Scan for the cell matching the given text and deliver its (X, Y) coordinate at center. 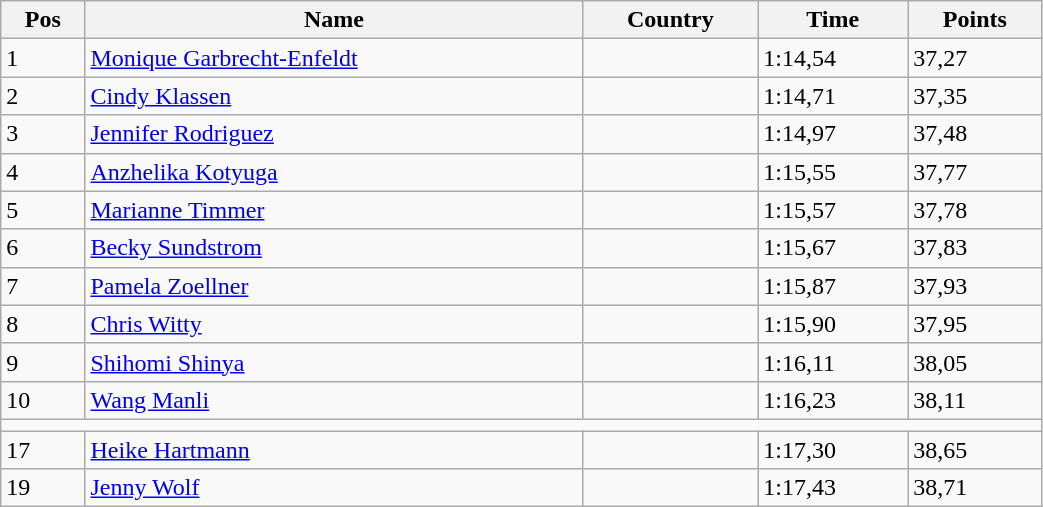
37,77 (975, 172)
Country (670, 20)
2 (43, 96)
Heike Hartmann (334, 449)
Anzhelika Kotyuga (334, 172)
9 (43, 362)
37,93 (975, 286)
Pos (43, 20)
37,78 (975, 210)
38,71 (975, 488)
8 (43, 324)
38,11 (975, 400)
37,35 (975, 96)
1:15,57 (833, 210)
1:16,23 (833, 400)
1:14,97 (833, 134)
3 (43, 134)
1:16,11 (833, 362)
Jennifer Rodriguez (334, 134)
Time (833, 20)
Becky Sundstrom (334, 248)
Jenny Wolf (334, 488)
37,48 (975, 134)
5 (43, 210)
Wang Manli (334, 400)
10 (43, 400)
37,83 (975, 248)
Pamela Zoellner (334, 286)
Chris Witty (334, 324)
17 (43, 449)
Marianne Timmer (334, 210)
38,05 (975, 362)
37,95 (975, 324)
1 (43, 58)
7 (43, 286)
Name (334, 20)
37,27 (975, 58)
Monique Garbrecht-Enfeldt (334, 58)
1:15,55 (833, 172)
Shihomi Shinya (334, 362)
6 (43, 248)
1:14,71 (833, 96)
1:17,30 (833, 449)
19 (43, 488)
38,65 (975, 449)
1:15,87 (833, 286)
1:15,67 (833, 248)
1:17,43 (833, 488)
1:14,54 (833, 58)
Cindy Klassen (334, 96)
1:15,90 (833, 324)
Points (975, 20)
4 (43, 172)
